Identify which cell holds the provided text, then report its (x, y) central coordinate. 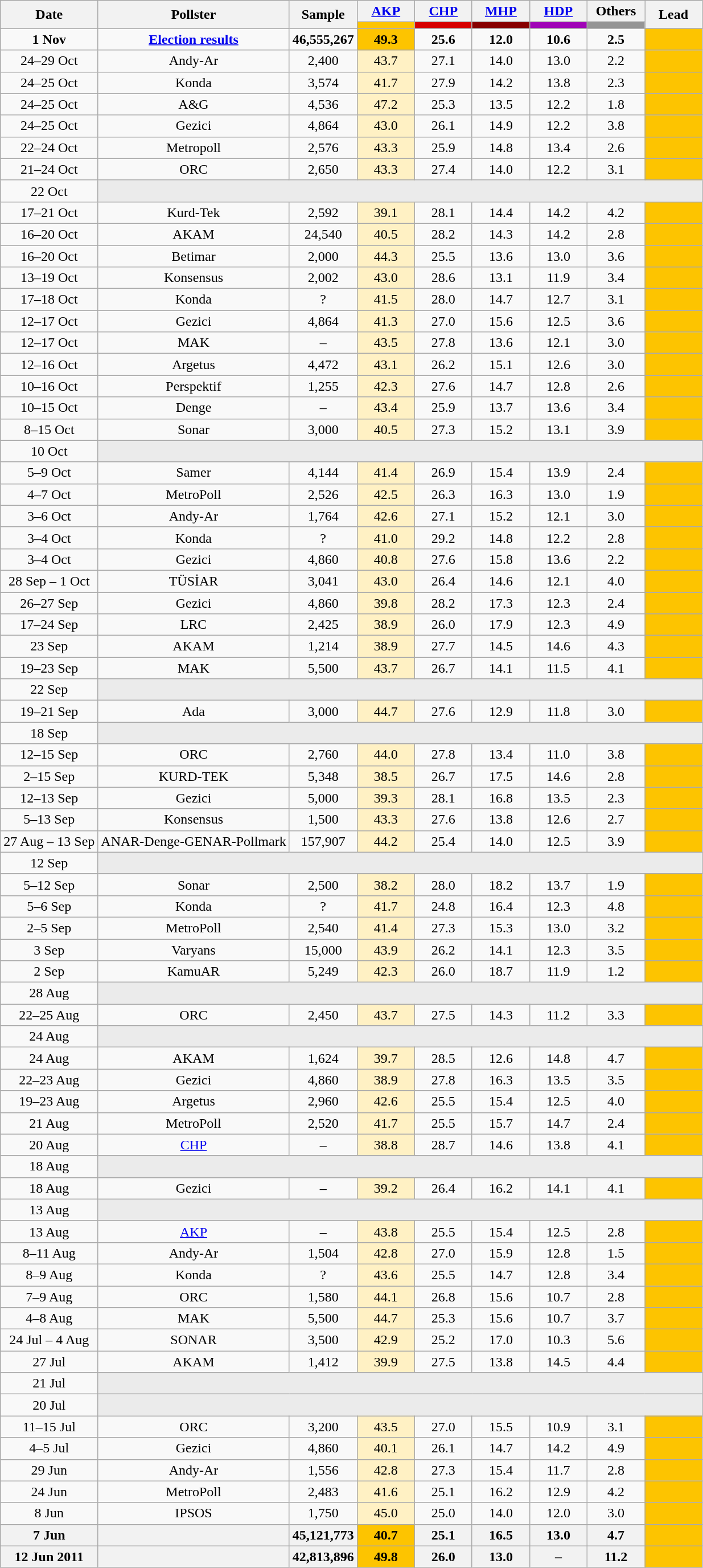
41.0 (386, 538)
41.6 (386, 1492)
5–6 Sep (49, 906)
19–23 Aug (49, 1102)
Varyans (194, 949)
7–9 Aug (49, 1297)
4.8 (616, 906)
22–25 Aug (49, 1015)
25.6 (443, 39)
Betimar (194, 256)
29.2 (443, 538)
5–12 Sep (49, 885)
42.9 (386, 1340)
3,574 (323, 83)
1.5 (616, 1253)
38.5 (386, 776)
25.4 (443, 841)
3.2 (616, 928)
45,121,773 (323, 1535)
157,907 (323, 841)
16.5 (501, 1535)
43.6 (386, 1275)
42.5 (386, 494)
11.0 (558, 755)
15,000 (323, 949)
47.2 (386, 104)
39.1 (386, 212)
Samer (194, 473)
4,472 (323, 365)
2,000 (323, 256)
27.4 (443, 169)
11.5 (558, 668)
21 Jul (49, 1383)
2,576 (323, 148)
45.0 (386, 1513)
3–6 Oct (49, 516)
28.5 (443, 1058)
2,526 (323, 494)
Denge (194, 408)
1,580 (323, 1297)
2,540 (323, 928)
27.7 (443, 646)
IPSOS (194, 1513)
5.6 (616, 1340)
43.1 (386, 365)
24,540 (323, 234)
LRC (194, 625)
4.4 (616, 1362)
15.1 (501, 365)
KURD-TEK (194, 776)
12 Sep (49, 863)
1,214 (323, 646)
10.9 (558, 1427)
25.0 (443, 1513)
12.7 (558, 300)
12–13 Sep (49, 798)
8 Jun (49, 1513)
2,760 (323, 755)
3,200 (323, 1427)
44.0 (386, 755)
Perspektif (194, 386)
40.7 (386, 1535)
49.8 (386, 1557)
39.8 (386, 603)
13.9 (558, 473)
2,520 (323, 1123)
28.7 (443, 1145)
17.3 (501, 603)
8–9 Aug (49, 1275)
2,592 (323, 212)
11.7 (558, 1470)
1,255 (323, 386)
Metropoll (194, 148)
Others (616, 11)
Pollster (194, 15)
Sample (323, 15)
Ada (194, 711)
39.2 (386, 1188)
2 Sep (49, 972)
18 Sep (49, 733)
4–5 Jul (49, 1448)
5,000 (323, 798)
14.4 (501, 212)
38.8 (386, 1145)
5–13 Sep (49, 820)
Date (49, 15)
3.7 (616, 1319)
1,500 (323, 820)
24–29 Oct (49, 61)
3,041 (323, 581)
15.3 (501, 928)
1,750 (323, 1513)
15.8 (501, 559)
2.7 (616, 820)
43.9 (386, 949)
15.7 (501, 1123)
27 Jul (49, 1362)
4–8 Aug (49, 1319)
26.8 (443, 1297)
KamuAR (194, 972)
49.3 (386, 39)
12 Jun 2011 (49, 1557)
1,764 (323, 516)
38.2 (386, 885)
24 Jul – 4 Aug (49, 1340)
1,412 (323, 1362)
1.2 (616, 972)
3,500 (323, 1340)
SONAR (194, 1340)
Lead (674, 15)
4,144 (323, 473)
40.1 (386, 1448)
15.5 (501, 1427)
28 Aug (49, 993)
1,504 (323, 1253)
14.9 (501, 126)
2,650 (323, 169)
5,348 (323, 776)
10 Oct (49, 451)
40.8 (386, 559)
MHP (501, 11)
12–16 Oct (49, 365)
19–21 Sep (49, 711)
24 Jun (49, 1492)
44.2 (386, 841)
2,425 (323, 625)
2,400 (323, 61)
19–23 Sep (49, 668)
27.9 (443, 83)
39.9 (386, 1362)
3.3 (616, 1015)
2,483 (323, 1492)
22–23 Aug (49, 1080)
1.8 (616, 104)
17–18 Oct (49, 300)
44.1 (386, 1297)
2–15 Sep (49, 776)
26.3 (443, 494)
41.5 (386, 300)
26–27 Sep (49, 603)
43.4 (386, 408)
39.7 (386, 1058)
2–5 Sep (49, 928)
46,555,267 (323, 39)
Kurd-Tek (194, 212)
42,813,896 (323, 1557)
2,960 (323, 1102)
1,556 (323, 1470)
17.0 (501, 1340)
26.9 (443, 473)
28 Sep – 1 Oct (49, 581)
4–7 Oct (49, 494)
10–15 Oct (49, 408)
25.2 (443, 1340)
ANAR-Denge-GENAR-Pollmark (194, 841)
4.3 (616, 646)
4,536 (323, 104)
17–24 Sep (49, 625)
10–16 Oct (49, 386)
29 Jun (49, 1470)
2.5 (616, 39)
1,624 (323, 1058)
5,249 (323, 972)
17.9 (501, 625)
43.8 (386, 1231)
3 Sep (49, 949)
8–11 Aug (49, 1253)
22–24 Oct (49, 148)
2,500 (323, 885)
7 Jun (49, 1535)
17.5 (501, 776)
8–15 Oct (49, 429)
18.7 (501, 972)
10.6 (558, 39)
21 Aug (49, 1123)
16.4 (501, 906)
A&G (194, 104)
12–15 Sep (49, 755)
2,450 (323, 1015)
17–21 Oct (49, 212)
28.6 (443, 278)
20 Jul (49, 1405)
22 Oct (49, 191)
15.9 (501, 1253)
HDP (558, 11)
20 Aug (49, 1145)
44.3 (386, 256)
Election results (194, 39)
13–19 Oct (49, 278)
24.8 (443, 906)
18.2 (501, 885)
5–9 Oct (49, 473)
10.3 (558, 1340)
27 Aug – 13 Sep (49, 841)
2,002 (323, 278)
TÜSİAR (194, 581)
11.8 (558, 711)
23 Sep (49, 646)
1 Nov (49, 39)
39.3 (386, 798)
21–24 Oct (49, 169)
16.8 (501, 798)
41.3 (386, 321)
22 Sep (49, 690)
11–15 Jul (49, 1427)
